Search for the cell housing the specified text and yield its [X, Y] center coordinate. 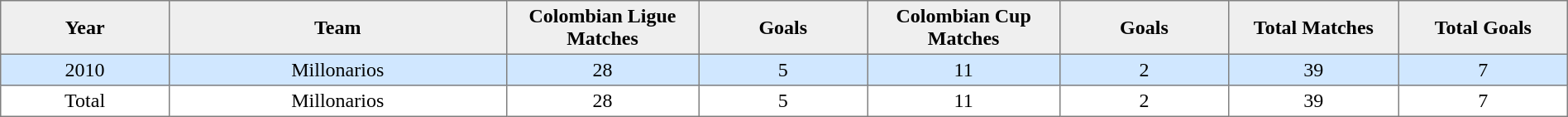
Total Matches [1313, 27]
Total Goals [1483, 27]
Year [85, 27]
Colombian Ligue Matches [602, 27]
Total [85, 101]
Colombian Cup Matches [964, 27]
Team [337, 27]
2010 [85, 70]
